Extract the (x, y) coordinate from the center of the cell holding the provided text.  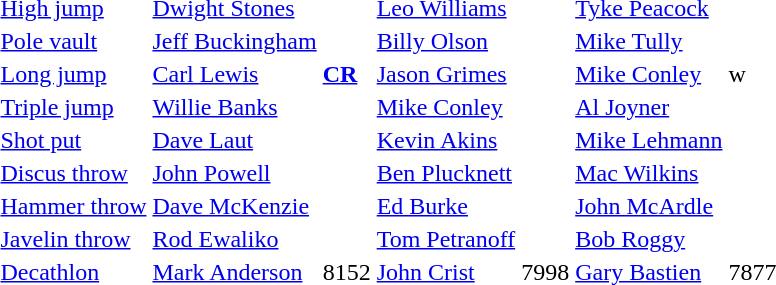
Dave Laut (234, 140)
John McArdle (649, 206)
Mac Wilkins (649, 173)
Ed Burke (446, 206)
Kevin Akins (446, 140)
Rod Ewaliko (234, 239)
Bob Roggy (649, 239)
Mike Tully (649, 41)
Willie Banks (234, 107)
Dave McKenzie (234, 206)
CR (346, 74)
Tom Petranoff (446, 239)
Al Joyner (649, 107)
Carl Lewis (234, 74)
Billy Olson (446, 41)
Mike Lehmann (649, 140)
Jeff Buckingham (234, 41)
Ben Plucknett (446, 173)
Jason Grimes (446, 74)
John Powell (234, 173)
